Find where the given text appears and provide that cell's center as [X, Y] coordinate. 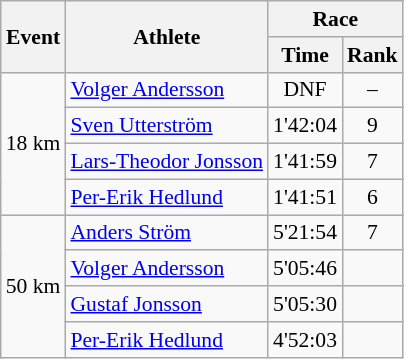
5'05:30 [305, 304]
50 km [34, 286]
1'41:59 [305, 162]
Athlete [166, 36]
– [372, 90]
1'42:04 [305, 126]
6 [372, 197]
18 km [34, 143]
Event [34, 36]
5'05:46 [305, 269]
5'21:54 [305, 233]
DNF [305, 90]
Gustaf Jonsson [166, 304]
Race [336, 19]
Anders Ström [166, 233]
9 [372, 126]
Lars-Theodor Jonsson [166, 162]
1'41:51 [305, 197]
Time [305, 55]
Rank [372, 55]
Sven Utterström [166, 126]
4'52:03 [305, 340]
